Search for the cell housing the specified text and yield its [X, Y] center coordinate. 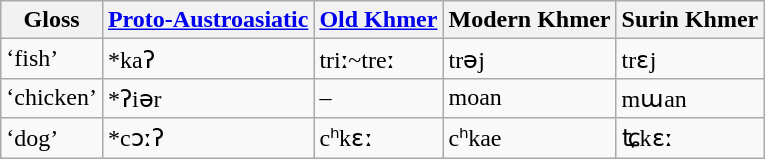
cʰkae [530, 138]
*ʔiər [208, 98]
mɯan [690, 98]
Gloss [52, 20]
cʰkɛː [378, 138]
moan [530, 98]
trɛj [690, 59]
– [378, 98]
triː~treː [378, 59]
Old Khmer [378, 20]
‘chicken’ [52, 98]
Surin Khmer [690, 20]
*kaʔ [208, 59]
Modern Khmer [530, 20]
ʨkɛː [690, 138]
‘fish’ [52, 59]
trəj [530, 59]
*cɔːʔ [208, 138]
‘dog’ [52, 138]
Proto-Austroasiatic [208, 20]
